Locate the cell with the specified text and output its [x, y] center coordinate. 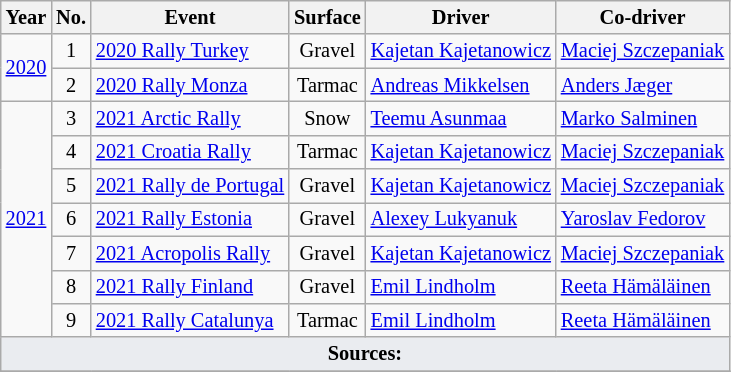
8 [71, 287]
Yaroslav Fedorov [642, 219]
7 [71, 253]
2021 Arctic Rally [190, 118]
Sources: [365, 354]
Alexey Lukyanuk [461, 219]
1 [71, 51]
6 [71, 219]
2021 Rally Estonia [190, 219]
3 [71, 118]
Teemu Asunmaa [461, 118]
4 [71, 152]
Marko Salminen [642, 118]
2021 Croatia Rally [190, 152]
2021 Rally de Portugal [190, 186]
2021 Rally Finland [190, 287]
2020 Rally Turkey [190, 51]
2021 [26, 219]
2021 Rally Catalunya [190, 320]
No. [71, 17]
5 [71, 186]
Event [190, 17]
Andreas Mikkelsen [461, 85]
Year [26, 17]
Snow [327, 118]
Co-driver [642, 17]
2021 Acropolis Rally [190, 253]
2020 Rally Monza [190, 85]
Driver [461, 17]
Anders Jæger [642, 85]
Surface [327, 17]
2 [71, 85]
2020 [26, 68]
9 [71, 320]
